Output the [x, y] coordinate of the center of the cell containing the given text.  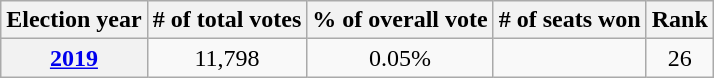
2019 [74, 58]
# of total votes [227, 20]
% of overall vote [400, 20]
11,798 [227, 58]
Election year [74, 20]
26 [680, 58]
Rank [680, 20]
0.05% [400, 58]
# of seats won [570, 20]
